Capture the cell that displays the provided text and extract its [X, Y] central coordinate. 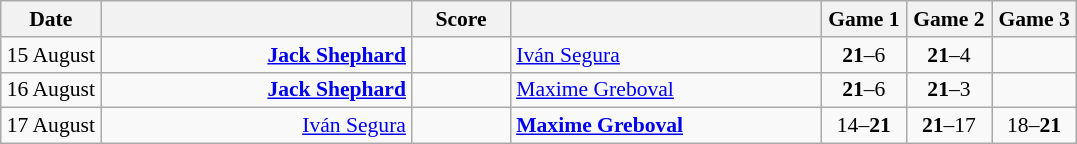
16 August [51, 90]
17 August [51, 126]
Game 1 [864, 19]
Date [51, 19]
15 August [51, 55]
18–21 [1034, 126]
Game 3 [1034, 19]
Score [461, 19]
14–21 [864, 126]
21–4 [948, 55]
21–3 [948, 90]
Game 2 [948, 19]
21–17 [948, 126]
